Locate the cell with the specified text and output its (X, Y) center coordinate. 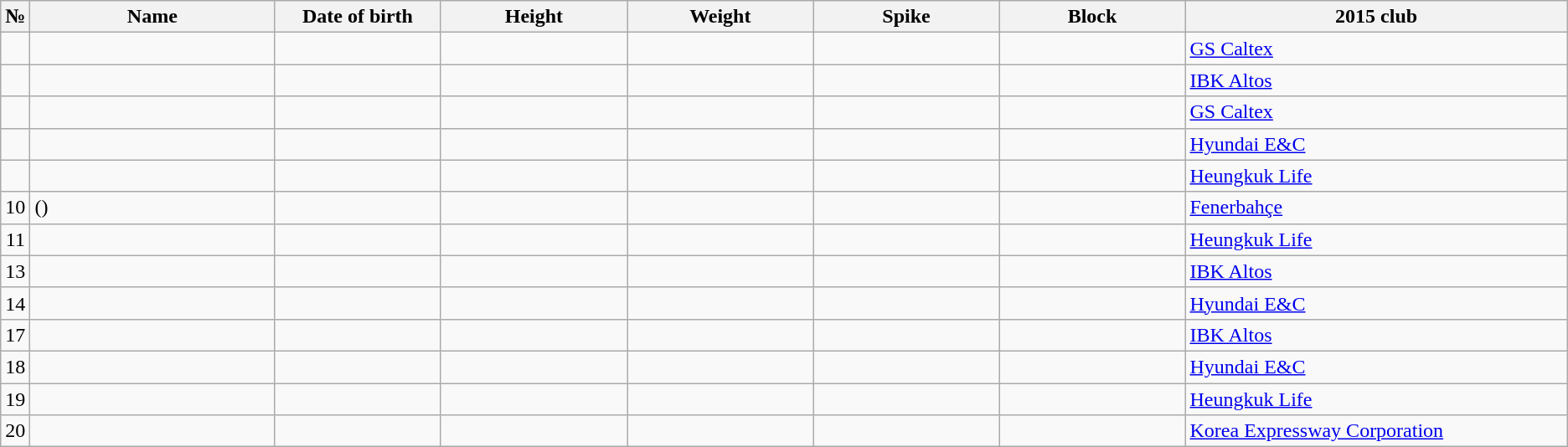
19 (15, 399)
Height (534, 17)
2015 club (1376, 17)
18 (15, 367)
14 (15, 303)
Block (1092, 17)
Weight (720, 17)
20 (15, 431)
Name (152, 17)
Spike (906, 17)
Korea Expressway Corporation (1376, 431)
11 (15, 239)
Date of birth (358, 17)
() (152, 208)
№ (15, 17)
13 (15, 271)
Fenerbahçe (1376, 208)
17 (15, 335)
10 (15, 208)
